Return the (x, y) coordinate for the center point of the cell that contains the specified text.  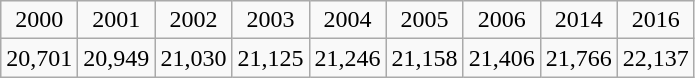
21,030 (194, 58)
20,949 (116, 58)
21,766 (578, 58)
21,406 (502, 58)
2004 (348, 20)
2002 (194, 20)
20,701 (40, 58)
22,137 (656, 58)
2014 (578, 20)
2005 (424, 20)
2000 (40, 20)
2003 (270, 20)
21,246 (348, 58)
2016 (656, 20)
21,125 (270, 58)
2006 (502, 20)
2001 (116, 20)
21,158 (424, 58)
